From the cell containing the given text, extract its center point as (X, Y) coordinate. 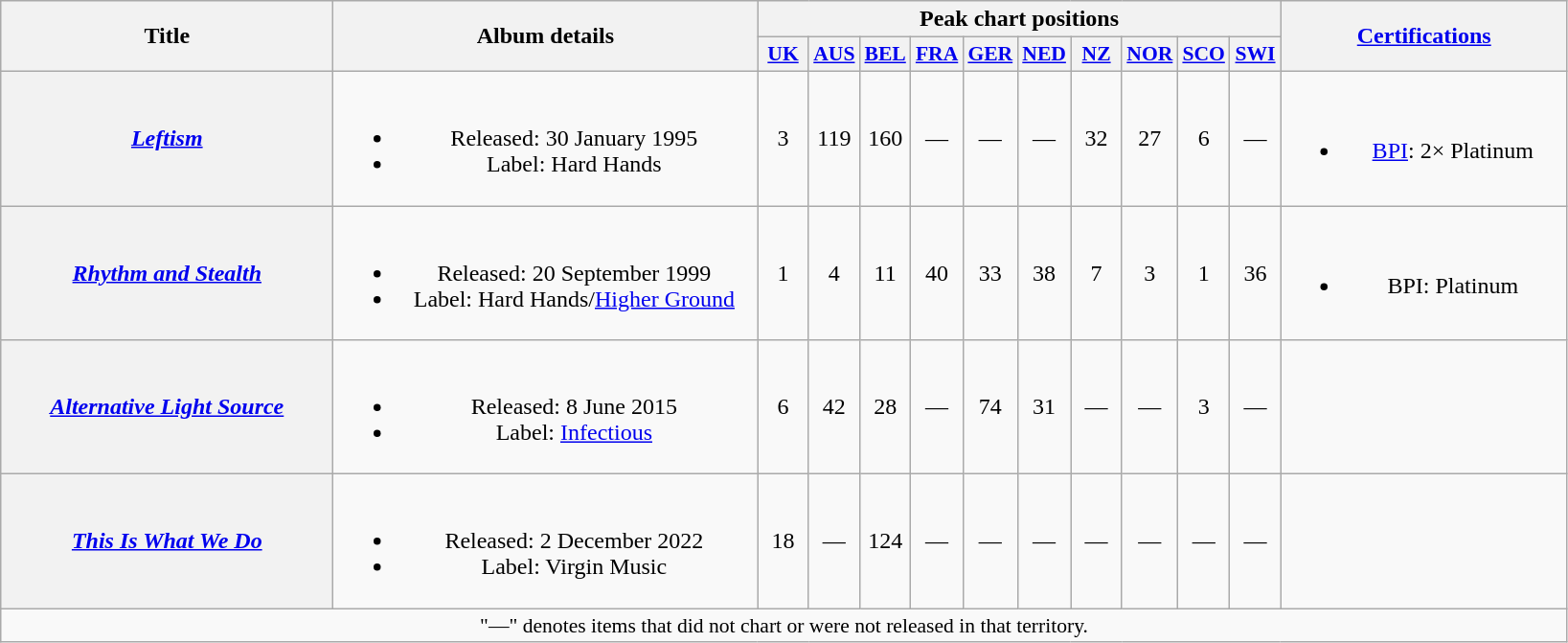
119 (833, 138)
11 (885, 272)
Released: 8 June 2015Label: Infectious (546, 407)
Alternative Light Source (167, 407)
31 (1044, 407)
NZ (1096, 55)
38 (1044, 272)
4 (833, 272)
AUS (833, 55)
160 (885, 138)
124 (885, 541)
33 (990, 272)
Title (167, 36)
SWI (1255, 55)
7 (1096, 272)
28 (885, 407)
NED (1044, 55)
40 (937, 272)
18 (784, 541)
27 (1149, 138)
GER (990, 55)
Released: 20 September 1999Label: Hard Hands/Higher Ground (546, 272)
"—" denotes items that did not chart or were not released in that territory. (784, 626)
Leftism (167, 138)
Released: 30 January 1995Label: Hard Hands (546, 138)
BEL (885, 55)
Album details (546, 36)
42 (833, 407)
BPI: 2× Platinum (1423, 138)
32 (1096, 138)
FRA (937, 55)
Released: 2 December 2022Label: Virgin Music (546, 541)
This Is What We Do (167, 541)
36 (1255, 272)
74 (990, 407)
SCO (1203, 55)
Peak chart positions (1019, 19)
NOR (1149, 55)
BPI: Platinum (1423, 272)
Rhythm and Stealth (167, 272)
Certifications (1423, 36)
UK (784, 55)
